Scan for the cell matching the given text and deliver its [X, Y] coordinate at center. 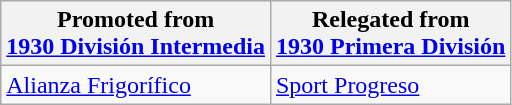
Alianza Frigorífico [136, 85]
Sport Progreso [390, 85]
Relegated from1930 Primera División [390, 34]
Promoted from1930 División Intermedia [136, 34]
